For the text-containing cell, return its midpoint in (x, y) coordinate format. 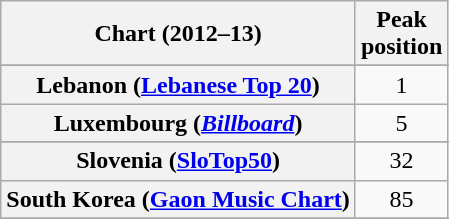
Lebanon (Lebanese Top 20) (178, 85)
5 (401, 123)
1 (401, 85)
Chart (2012–13) (178, 34)
Slovenia (SloTop50) (178, 161)
South Korea (Gaon Music Chart) (178, 199)
Luxembourg (Billboard) (178, 123)
85 (401, 199)
Peakposition (401, 34)
32 (401, 161)
